Output the (x, y) coordinate of the center of the cell containing the given text.  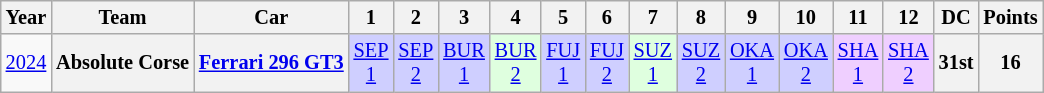
2024 (26, 63)
16 (1010, 63)
9 (752, 17)
7 (653, 17)
Year (26, 17)
OKA1 (752, 63)
BUR1 (464, 63)
8 (701, 17)
Ferrari 296 GT3 (272, 63)
4 (516, 17)
11 (858, 17)
Team (122, 17)
BUR2 (516, 63)
2 (416, 17)
1 (372, 17)
SEP1 (372, 63)
FUJ1 (563, 63)
5 (563, 17)
10 (806, 17)
6 (607, 17)
OKA2 (806, 63)
SUZ2 (701, 63)
SHA1 (858, 63)
31st (956, 63)
SHA2 (908, 63)
FUJ2 (607, 63)
DC (956, 17)
Absolute Corse (122, 63)
Car (272, 17)
Points (1010, 17)
3 (464, 17)
12 (908, 17)
SEP2 (416, 63)
SUZ1 (653, 63)
